Determine the (X, Y) coordinate at the center of the cell enclosing the given text.  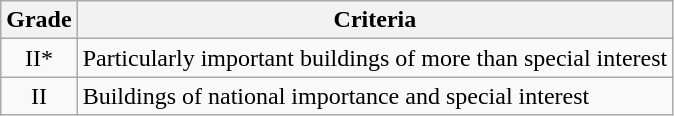
II (39, 96)
Buildings of national importance and special interest (375, 96)
Particularly important buildings of more than special interest (375, 58)
Criteria (375, 20)
Grade (39, 20)
II* (39, 58)
